Pinpoint the cell where the given text exists, returning its [X, Y] midpoint coordinate. 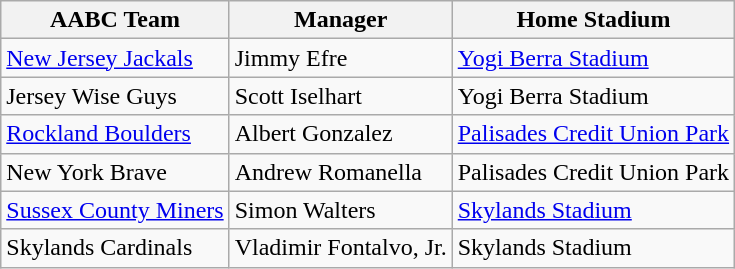
AABC Team [115, 20]
Simon Walters [340, 210]
Albert Gonzalez [340, 134]
Jimmy Efre [340, 58]
Jersey Wise Guys [115, 96]
New York Brave [115, 172]
Manager [340, 20]
Skylands Cardinals [115, 248]
Andrew Romanella [340, 172]
Home Stadium [593, 20]
Sussex County Miners [115, 210]
Vladimir Fontalvo, Jr. [340, 248]
New Jersey Jackals [115, 58]
Rockland Boulders [115, 134]
Scott Iselhart [340, 96]
